Extract the (x, y) coordinate from the center of the cell holding the provided text.  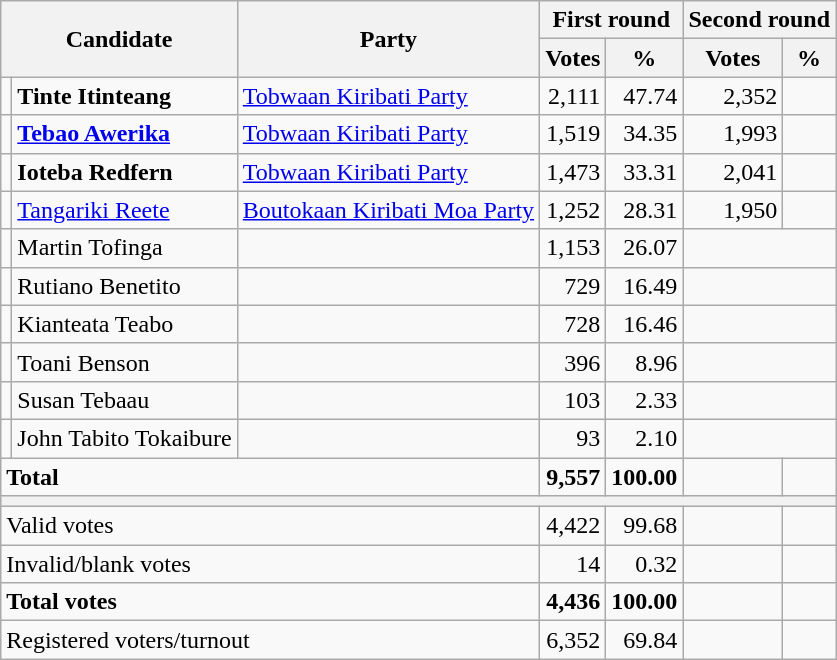
Tebao Awerika (124, 134)
1,993 (733, 134)
729 (573, 286)
28.31 (644, 210)
Invalid/blank votes (270, 564)
Tangariki Reete (124, 210)
Boutokaan Kiribati Moa Party (388, 210)
Susan Tebaau (124, 400)
First round (612, 20)
47.74 (644, 96)
Total votes (270, 602)
Rutiano Benetito (124, 286)
Candidate (120, 39)
Party (388, 39)
2.33 (644, 400)
Valid votes (270, 526)
2,111 (573, 96)
103 (573, 400)
Second round (760, 20)
2.10 (644, 438)
14 (573, 564)
396 (573, 362)
93 (573, 438)
4,436 (573, 602)
34.35 (644, 134)
1,252 (573, 210)
1,153 (573, 248)
2,352 (733, 96)
4,422 (573, 526)
1,950 (733, 210)
8.96 (644, 362)
0.32 (644, 564)
Tinte Itinteang (124, 96)
2,041 (733, 172)
Ioteba Redfern (124, 172)
Total (270, 477)
1,519 (573, 134)
16.46 (644, 324)
Toani Benson (124, 362)
9,557 (573, 477)
16.49 (644, 286)
Registered voters/turnout (270, 640)
99.68 (644, 526)
6,352 (573, 640)
33.31 (644, 172)
Martin Tofinga (124, 248)
Kianteata Teabo (124, 324)
728 (573, 324)
1,473 (573, 172)
69.84 (644, 640)
John Tabito Tokaibure (124, 438)
26.07 (644, 248)
